Find where the given text appears and provide that cell's center as (x, y) coordinate. 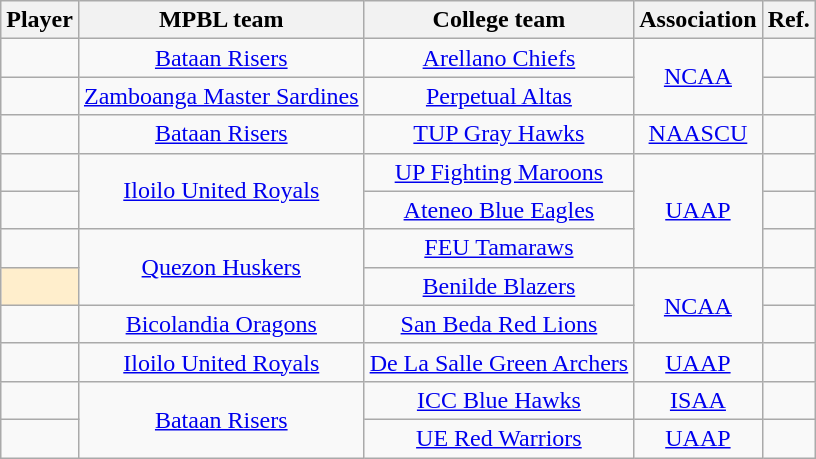
TUP Gray Hawks (499, 134)
De La Salle Green Archers (499, 362)
Perpetual Altas (499, 96)
College team (499, 20)
ICC Blue Hawks (499, 400)
UP Fighting Maroons (499, 172)
UE Red Warriors (499, 438)
FEU Tamaraws (499, 248)
Player (40, 20)
Arellano Chiefs (499, 58)
Zamboanga Master Sardines (221, 96)
Bicolandia Oragons (221, 324)
NAASCU (698, 134)
Association (698, 20)
San Beda Red Lions (499, 324)
Ateneo Blue Eagles (499, 210)
MPBL team (221, 20)
Benilde Blazers (499, 286)
Quezon Huskers (221, 267)
ISAA (698, 400)
Ref. (788, 20)
